Return (X, Y) of the center of cell containing provided text 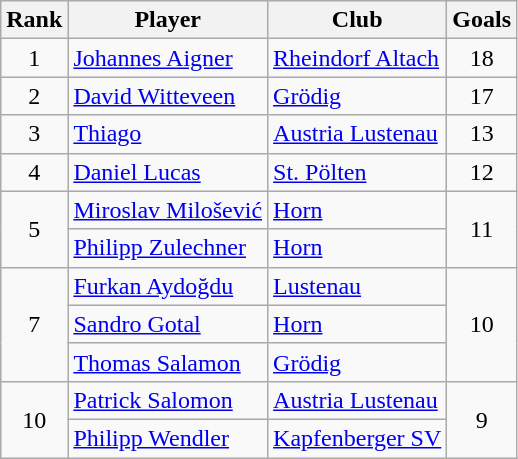
Patrick Salomon (168, 400)
9 (482, 419)
Johannes Aigner (168, 58)
17 (482, 96)
Rheindorf Altach (358, 58)
St. Pölten (358, 172)
Lustenau (358, 286)
Club (358, 20)
5 (34, 229)
7 (34, 324)
Philipp Zulechner (168, 248)
Rank (34, 20)
13 (482, 134)
4 (34, 172)
11 (482, 229)
12 (482, 172)
Miroslav Milošević (168, 210)
3 (34, 134)
Daniel Lucas (168, 172)
Philipp Wendler (168, 438)
Furkan Aydoğdu (168, 286)
Goals (482, 20)
Kapfenberger SV (358, 438)
Thiago (168, 134)
2 (34, 96)
Sandro Gotal (168, 324)
David Witteveen (168, 96)
18 (482, 58)
Player (168, 20)
1 (34, 58)
Thomas Salamon (168, 362)
